Detect which cell encompasses the target text, then output its (X, Y) center coordinate. 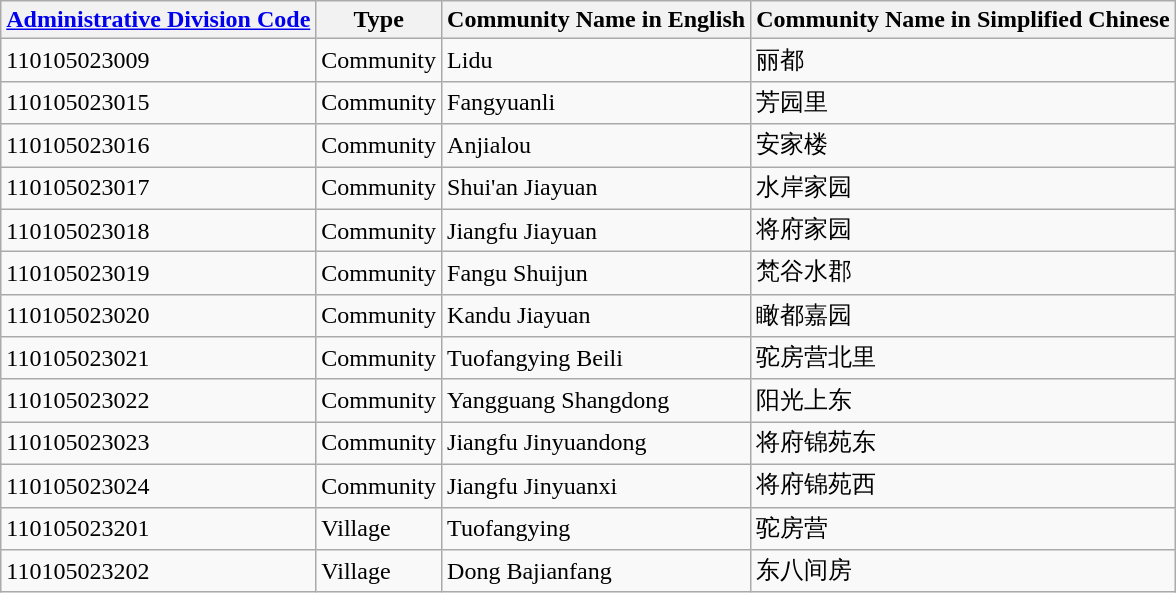
110105023201 (158, 528)
Jiangfu Jinyuandong (596, 444)
110105023009 (158, 60)
驼房营北里 (963, 358)
安家楼 (963, 146)
芳园里 (963, 102)
驼房营 (963, 528)
Lidu (596, 60)
110105023020 (158, 316)
丽都 (963, 60)
110105023018 (158, 230)
110105023023 (158, 444)
110105023024 (158, 486)
Fangyuanli (596, 102)
水岸家园 (963, 188)
110105023016 (158, 146)
Anjialou (596, 146)
Jiangfu Jiayuan (596, 230)
将府锦苑东 (963, 444)
Kandu Jiayuan (596, 316)
Community Name in English (596, 20)
阳光上东 (963, 400)
110105023021 (158, 358)
110105023202 (158, 572)
梵谷水郡 (963, 274)
110105023022 (158, 400)
Administrative Division Code (158, 20)
Tuofangying (596, 528)
Yangguang Shangdong (596, 400)
Fangu Shuijun (596, 274)
Tuofangying Beili (596, 358)
瞰都嘉园 (963, 316)
110105023019 (158, 274)
110105023015 (158, 102)
Community Name in Simplified Chinese (963, 20)
将府家园 (963, 230)
东八间房 (963, 572)
Dong Bajianfang (596, 572)
Type (379, 20)
110105023017 (158, 188)
Jiangfu Jinyuanxi (596, 486)
将府锦苑西 (963, 486)
Shui'an Jiayuan (596, 188)
